Provide the (x, y) coordinate of the cell's center where the given text is located.  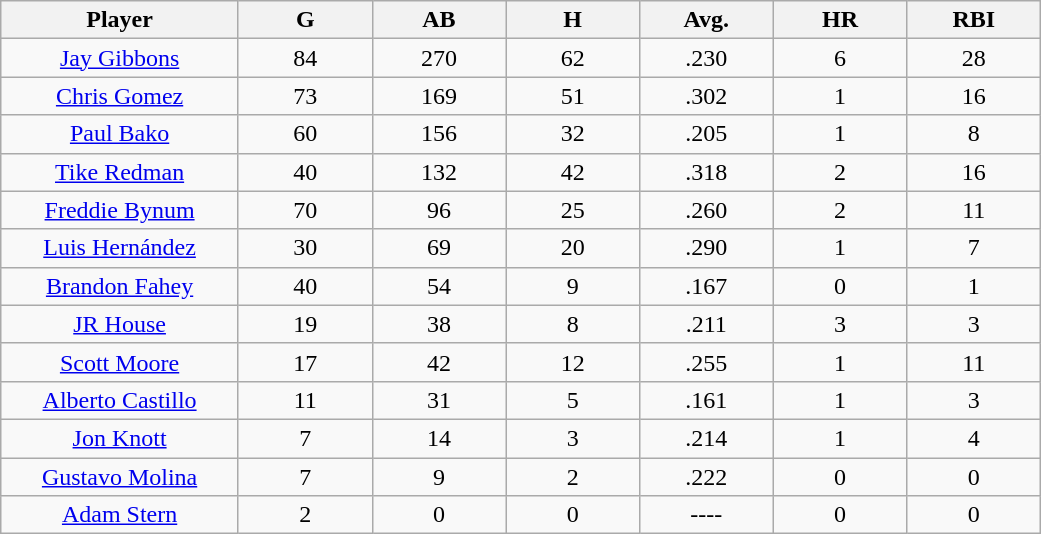
---- (706, 515)
.290 (706, 248)
30 (305, 248)
31 (439, 400)
Paul Bako (120, 134)
HR (840, 20)
Gustavo Molina (120, 477)
.318 (706, 172)
69 (439, 248)
32 (573, 134)
Luis Hernández (120, 248)
270 (439, 58)
Freddie Bynum (120, 210)
Jon Knott (120, 438)
Jay Gibbons (120, 58)
25 (573, 210)
.205 (706, 134)
51 (573, 96)
.161 (706, 400)
Player (120, 20)
156 (439, 134)
.222 (706, 477)
.211 (706, 324)
19 (305, 324)
6 (840, 58)
73 (305, 96)
60 (305, 134)
12 (573, 362)
.260 (706, 210)
AB (439, 20)
38 (439, 324)
132 (439, 172)
17 (305, 362)
Adam Stern (120, 515)
70 (305, 210)
Avg. (706, 20)
H (573, 20)
20 (573, 248)
Scott Moore (120, 362)
.167 (706, 286)
28 (974, 58)
4 (974, 438)
RBI (974, 20)
Tike Redman (120, 172)
Brandon Fahey (120, 286)
62 (573, 58)
.230 (706, 58)
.214 (706, 438)
5 (573, 400)
.255 (706, 362)
JR House (120, 324)
Alberto Castillo (120, 400)
.302 (706, 96)
54 (439, 286)
G (305, 20)
84 (305, 58)
14 (439, 438)
Chris Gomez (120, 96)
169 (439, 96)
96 (439, 210)
